Locate the cell with the specified text and output its [x, y] center coordinate. 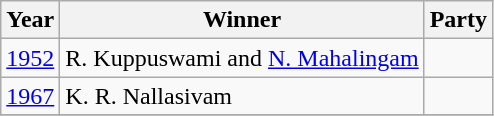
Party [458, 20]
K. R. Nallasivam [242, 96]
1967 [30, 96]
R. Kuppuswami and N. Mahalingam [242, 58]
Year [30, 20]
1952 [30, 58]
Winner [242, 20]
